Pinpoint the cell where the given text exists, returning its [x, y] midpoint coordinate. 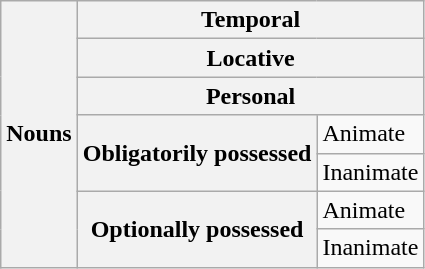
Optionally possessed [197, 229]
Temporal [250, 20]
Personal [250, 96]
Nouns [39, 134]
Locative [250, 58]
Obligatorily possessed [197, 153]
